Find where the given text appears and provide that cell's center as [X, Y] coordinate. 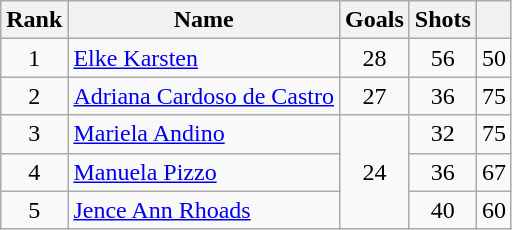
27 [375, 96]
Name [204, 20]
Manuela Pizzo [204, 172]
Rank [34, 20]
3 [34, 134]
28 [375, 58]
67 [494, 172]
32 [442, 134]
Elke Karsten [204, 58]
1 [34, 58]
5 [34, 210]
56 [442, 58]
Goals [375, 20]
4 [34, 172]
60 [494, 210]
24 [375, 172]
50 [494, 58]
40 [442, 210]
Mariela Andino [204, 134]
Shots [442, 20]
2 [34, 96]
Adriana Cardoso de Castro [204, 96]
Jence Ann Rhoads [204, 210]
